Extract the [X, Y] coordinate from the center of the cell holding the provided text.  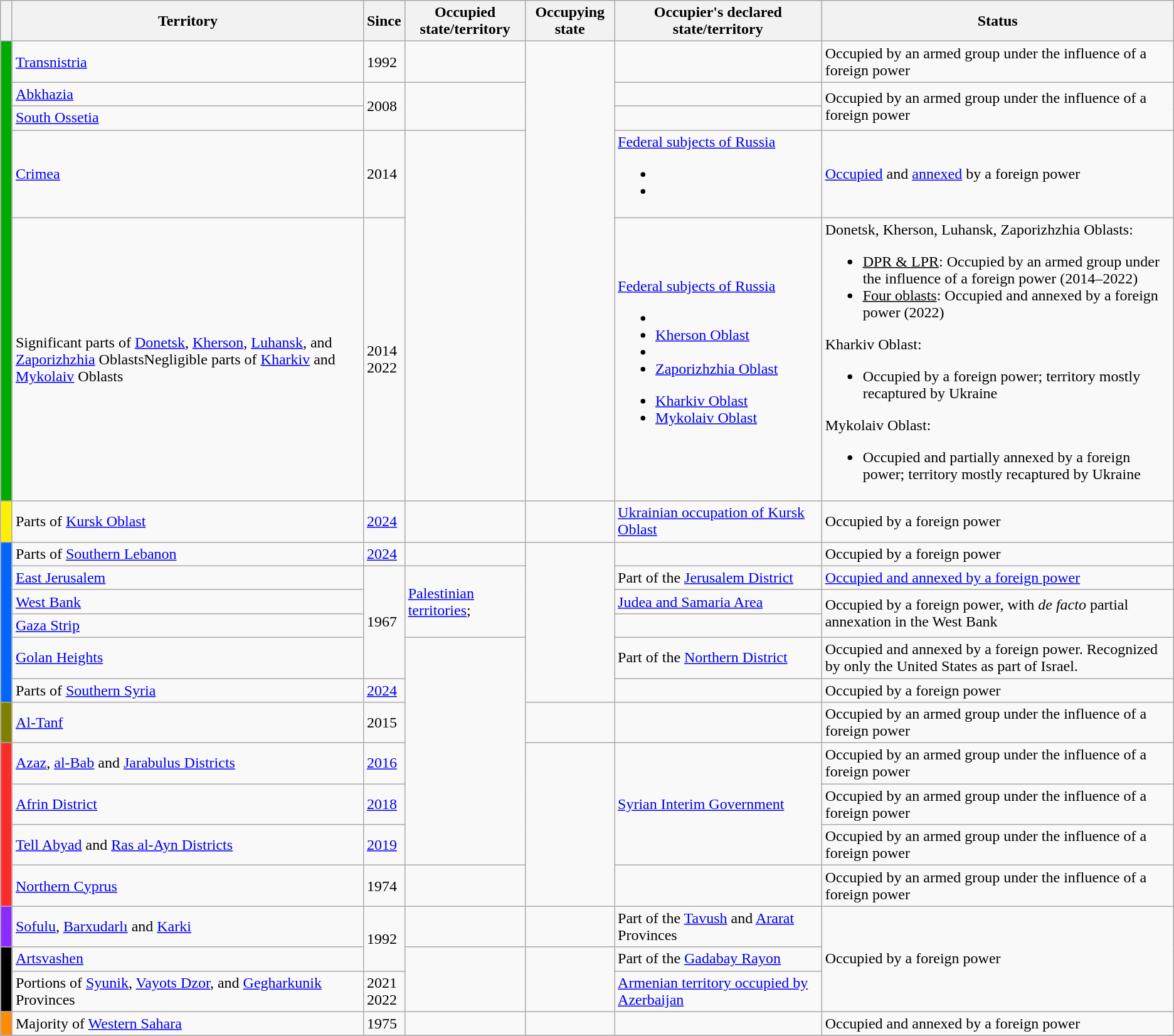
West Bank [188, 601]
Tell Abyad and Ras al-Ayn Districts [188, 845]
Transnistria [188, 61]
Part of the Tavush and Ararat Provinces [719, 927]
2018 [384, 804]
Occupying state [570, 21]
Sofulu, Barxudarlı and Karki [188, 927]
20212022 [384, 991]
1967 [384, 622]
Azaz, al-Bab and Jarabulus Districts [188, 764]
Significant parts of Donetsk, Kherson, Luhansk, and Zaporizhzhia OblastsNegligible parts of Kharkiv and Mykolaiv Oblasts [188, 359]
Abkhazia [188, 94]
Status [997, 21]
1974 [384, 885]
Ukrainian occupation of Kursk Oblast [719, 522]
Syrian Interim Government [719, 804]
Part of the Northern District [719, 657]
Armenian territory occupied by Azerbaijan [719, 991]
Artsvashen [188, 959]
Judea and Samaria Area [719, 601]
Parts of Southern Lebanon [188, 554]
Since [384, 21]
Northern Cyprus [188, 885]
Crimea [188, 174]
South Ossetia [188, 118]
Gaza Strip [188, 625]
Parts of Southern Syria [188, 690]
2019 [384, 845]
Part of the Gadabay Rayon [719, 959]
20142022 [384, 359]
Majority of Western Sahara [188, 1023]
Occupied by a foreign power, with de facto partial annexation in the West Bank [997, 613]
Occupier's declared state/territory [719, 21]
Palestinian territories; [465, 601]
2008 [384, 106]
Territory [188, 21]
Golan Heights [188, 657]
East Jerusalem [188, 578]
Occupied and annexed by a foreign power. Recognized by only the United States as part of Israel. [997, 657]
Federal subjects of Russia Kherson Oblast Zaporizhzhia OblastKharkiv OblastMykolaiv Oblast [719, 359]
2016 [384, 764]
Al-Tanf [188, 722]
Federal subjects of Russia [719, 174]
Afrin District [188, 804]
Portions of Syunik, Vayots Dzor, and Gegharkunik Provinces [188, 991]
2014 [384, 174]
Occupied state/territory [465, 21]
2015 [384, 722]
Parts of Kursk Oblast [188, 522]
1975 [384, 1023]
Part of the Jerusalem District [719, 578]
